Pinpoint the cell where the given text exists, returning its [x, y] midpoint coordinate. 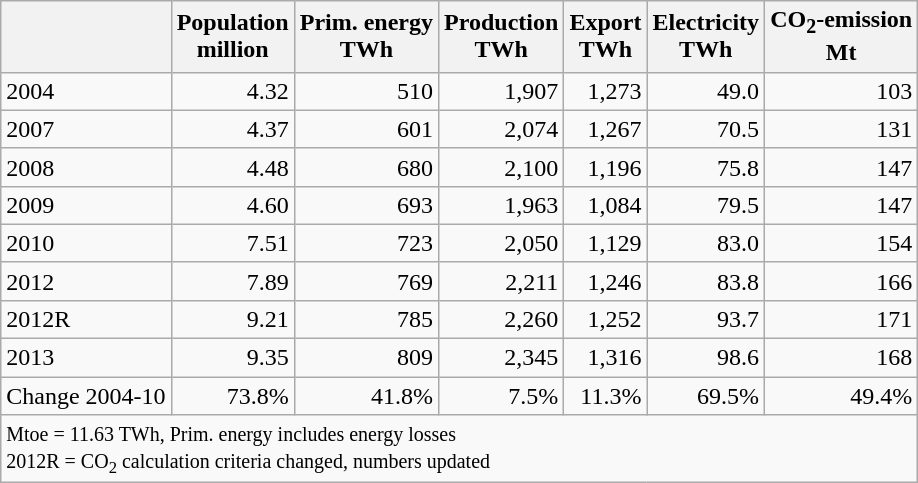
1,963 [502, 205]
75.8 [706, 167]
41.8% [366, 396]
7.5% [502, 396]
Change 2004-10 [86, 396]
83.8 [706, 281]
1,129 [606, 243]
785 [366, 319]
9.21 [232, 319]
Mtoe = 11.63 TWh, Prim. energy includes energy losses 2012R = CO2 calculation criteria changed, numbers updated [460, 449]
2,260 [502, 319]
69.5% [706, 396]
83.0 [706, 243]
1,252 [606, 319]
9.35 [232, 358]
ProductionTWh [502, 36]
680 [366, 167]
166 [842, 281]
1,084 [606, 205]
49.4% [842, 396]
CO2-emissionMt [842, 36]
2007 [86, 129]
2008 [86, 167]
Populationmillion [232, 36]
809 [366, 358]
1,246 [606, 281]
73.8% [232, 396]
70.5 [706, 129]
693 [366, 205]
93.7 [706, 319]
ElectricityTWh [706, 36]
510 [366, 91]
131 [842, 129]
2009 [86, 205]
1,196 [606, 167]
723 [366, 243]
2,074 [502, 129]
171 [842, 319]
2,100 [502, 167]
7.89 [232, 281]
4.48 [232, 167]
2012 [86, 281]
4.32 [232, 91]
103 [842, 91]
168 [842, 358]
98.6 [706, 358]
Prim. energyTWh [366, 36]
11.3% [606, 396]
154 [842, 243]
4.37 [232, 129]
ExportTWh [606, 36]
7.51 [232, 243]
2013 [86, 358]
2012R [86, 319]
769 [366, 281]
1,273 [606, 91]
4.60 [232, 205]
1,907 [502, 91]
49.0 [706, 91]
601 [366, 129]
1,316 [606, 358]
2,211 [502, 281]
2004 [86, 91]
1,267 [606, 129]
2010 [86, 243]
2,345 [502, 358]
79.5 [706, 205]
2,050 [502, 243]
